Provide the (X, Y) coordinate of the cell's center where the given text is located.  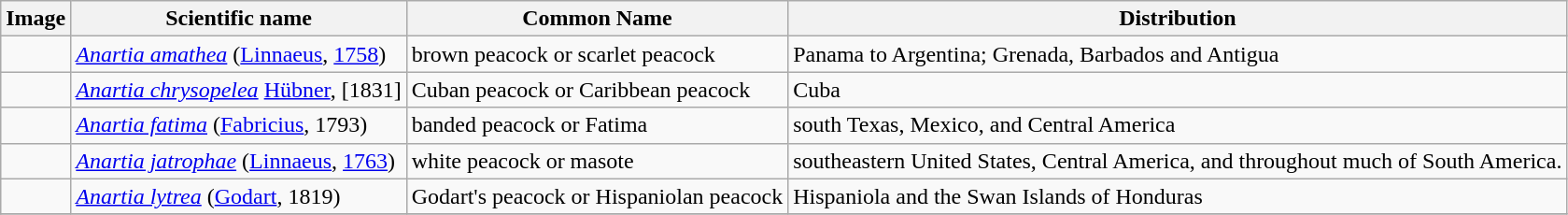
Common Name (598, 19)
banded peacock or Fatima (598, 125)
Image (35, 19)
Anartia lytrea (Godart, 1819) (239, 196)
Anartia amathea (Linnaeus, 1758) (239, 54)
Scientific name (239, 19)
southeastern United States, Central America, and throughout much of South America. (1178, 161)
brown peacock or scarlet peacock (598, 54)
Anartia jatrophae (Linnaeus, 1763) (239, 161)
Godart's peacock or Hispaniolan peacock (598, 196)
Cuba (1178, 90)
Anartia chrysopelea Hübner, [1831] (239, 90)
Cuban peacock or Caribbean peacock (598, 90)
south Texas, Mexico, and Central America (1178, 125)
Distribution (1178, 19)
Anartia fatima (Fabricius, 1793) (239, 125)
Hispaniola and the Swan Islands of Honduras (1178, 196)
Panama to Argentina; Grenada, Barbados and Antigua (1178, 54)
white peacock or masote (598, 161)
